Identify which cell holds the provided text, then report its [X, Y] central coordinate. 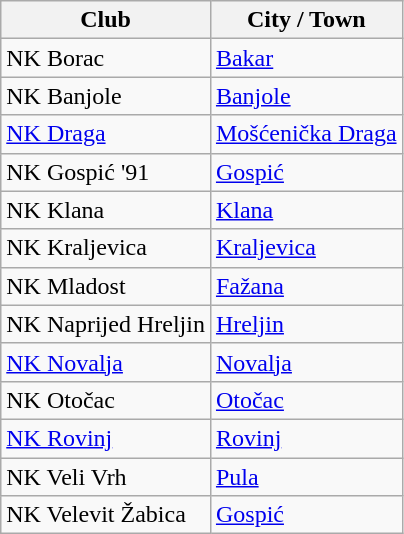
NK Klana [106, 210]
Bakar [306, 58]
Kraljevica [306, 248]
NK Borac [106, 58]
NK Kraljevica [106, 248]
Mošćenička Draga [306, 134]
Club [106, 20]
NK Rovinj [106, 438]
NK Mladost [106, 286]
NK Otočac [106, 400]
NK Draga [106, 134]
Hreljin [306, 324]
Banjole [306, 96]
NK Banjole [106, 96]
Rovinj [306, 438]
City / Town [306, 20]
NK Naprijed Hreljin [106, 324]
Novalja [306, 362]
Otočac [306, 400]
Klana [306, 210]
Pula [306, 477]
NK Gospić '91 [106, 172]
NK Novalja [106, 362]
NK Veli Vrh [106, 477]
Fažana [306, 286]
NK Velevit Žabica [106, 515]
